Find where the given text appears and provide that cell's center as (x, y) coordinate. 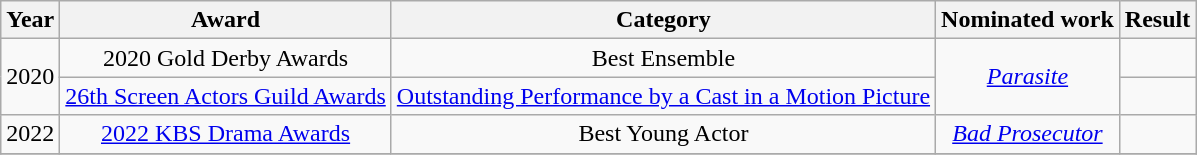
2020 Gold Derby Awards (226, 58)
Best Ensemble (663, 58)
Year (30, 20)
Bad Prosecutor (1028, 134)
Nominated work (1028, 20)
Parasite (1028, 77)
2022 (30, 134)
26th Screen Actors Guild Awards (226, 96)
2020 (30, 77)
Award (226, 20)
Best Young Actor (663, 134)
2022 KBS Drama Awards (226, 134)
Category (663, 20)
Outstanding Performance by a Cast in a Motion Picture (663, 96)
Result (1157, 20)
